Return the (X, Y) coordinate for the center point of the cell that contains the specified text.  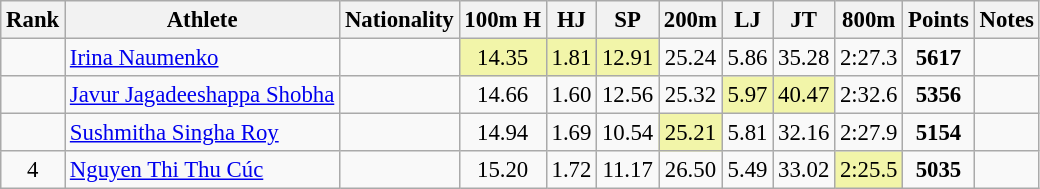
5.97 (747, 95)
5.49 (747, 170)
5.86 (747, 58)
40.47 (804, 95)
Nationality (400, 20)
800m (869, 20)
100m H (502, 20)
5154 (938, 133)
12.91 (628, 58)
Rank (33, 20)
5356 (938, 95)
HJ (571, 20)
2:25.5 (869, 170)
2:27.9 (869, 133)
2:32.6 (869, 95)
Javur Jagadeeshappa Shobha (202, 95)
25.24 (691, 58)
Points (938, 20)
LJ (747, 20)
1.60 (571, 95)
1.81 (571, 58)
200m (691, 20)
5.81 (747, 133)
SP (628, 20)
5617 (938, 58)
25.21 (691, 133)
Irina Naumenko (202, 58)
14.35 (502, 58)
JT (804, 20)
14.66 (502, 95)
1.72 (571, 170)
4 (33, 170)
10.54 (628, 133)
26.50 (691, 170)
1.69 (571, 133)
32.16 (804, 133)
14.94 (502, 133)
25.32 (691, 95)
Nguyen Thi Thu Cúc (202, 170)
2:27.3 (869, 58)
33.02 (804, 170)
5035 (938, 170)
Athlete (202, 20)
Sushmitha Singha Roy (202, 133)
Notes (1006, 20)
35.28 (804, 58)
12.56 (628, 95)
15.20 (502, 170)
11.17 (628, 170)
